Provide the [X, Y] coordinate of the cell's center where the given text is located.  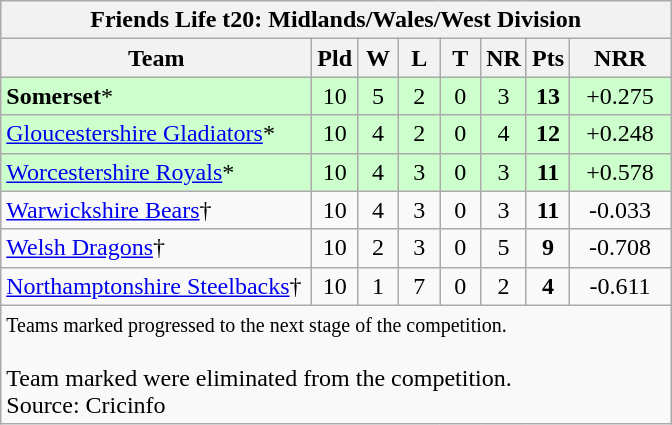
Worcestershire Royals* [156, 172]
9 [548, 248]
Pld [335, 58]
T [460, 58]
-0.708 [620, 248]
Somerset* [156, 96]
12 [548, 134]
+0.248 [620, 134]
+0.578 [620, 172]
Northamptonshire Steelbacks† [156, 286]
Teams marked progressed to the next stage of the competition.Team marked were eliminated from the competition.Source: Cricinfo [336, 364]
Warwickshire Bears† [156, 210]
1 [378, 286]
L [420, 58]
W [378, 58]
Pts [548, 58]
Team [156, 58]
Welsh Dragons† [156, 248]
-0.611 [620, 286]
NRR [620, 58]
13 [548, 96]
7 [420, 286]
Friends Life t20: Midlands/Wales/West Division [336, 20]
Gloucestershire Gladiators* [156, 134]
+0.275 [620, 96]
-0.033 [620, 210]
NR [504, 58]
